From the cell containing the given text, extract its center point as (X, Y) coordinate. 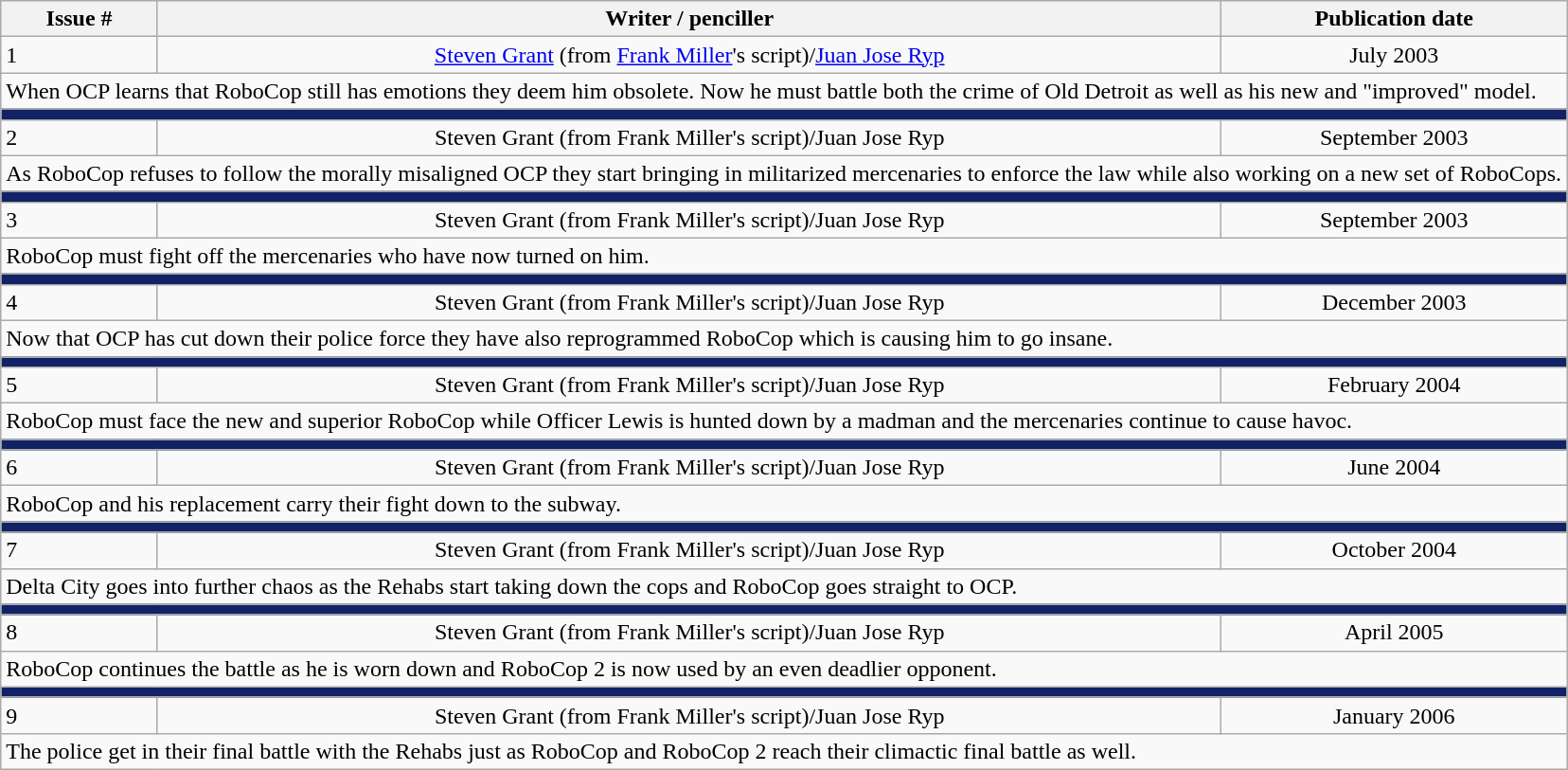
July 2003 (1394, 55)
7 (80, 550)
RoboCop must face the new and superior RoboCop while Officer Lewis is hunted down by a madman and the mercenaries continue to cause havoc. (784, 421)
February 2004 (1394, 385)
RoboCop continues the battle as he is worn down and RoboCop 2 is now used by an even deadlier opponent. (784, 669)
RoboCop and his replacement carry their fight down to the subway. (784, 504)
8 (80, 633)
June 2004 (1394, 468)
9 (80, 715)
5 (80, 385)
2 (80, 137)
April 2005 (1394, 633)
1 (80, 55)
4 (80, 302)
January 2006 (1394, 715)
Publication date (1394, 19)
RoboCop must fight off the mercenaries who have now turned on him. (784, 256)
6 (80, 468)
3 (80, 220)
The police get in their final battle with the Rehabs just as RoboCop and RoboCop 2 reach their climactic final battle as well. (784, 751)
Delta City goes into further chaos as the Rehabs start taking down the cops and RoboCop goes straight to OCP. (784, 586)
October 2004 (1394, 550)
Issue # (80, 19)
Writer / penciller (689, 19)
Now that OCP has cut down their police force they have also reprogrammed RoboCop which is causing him to go insane. (784, 338)
December 2003 (1394, 302)
